Search for the cell housing the specified text and yield its (x, y) center coordinate. 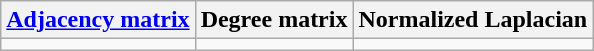
Normalized Laplacian (473, 20)
Degree matrix (274, 20)
Adjacency matrix (98, 20)
